Pinpoint the cell where the given text exists, returning its [X, Y] midpoint coordinate. 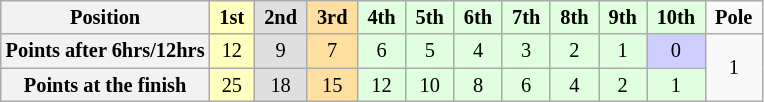
Position [106, 17]
8 [478, 85]
7 [332, 51]
8th [574, 17]
15 [332, 85]
3 [526, 51]
Points after 6hrs/12hrs [106, 51]
5th [430, 17]
7th [526, 17]
18 [280, 85]
4th [381, 17]
10 [430, 85]
9th [622, 17]
10th [676, 17]
9 [280, 51]
0 [676, 51]
3rd [332, 17]
25 [232, 85]
6th [478, 17]
Pole [734, 17]
2nd [280, 17]
1st [232, 17]
Points at the finish [106, 85]
5 [430, 51]
